Provide the [x, y] coordinate of the cell's center where the given text is located.  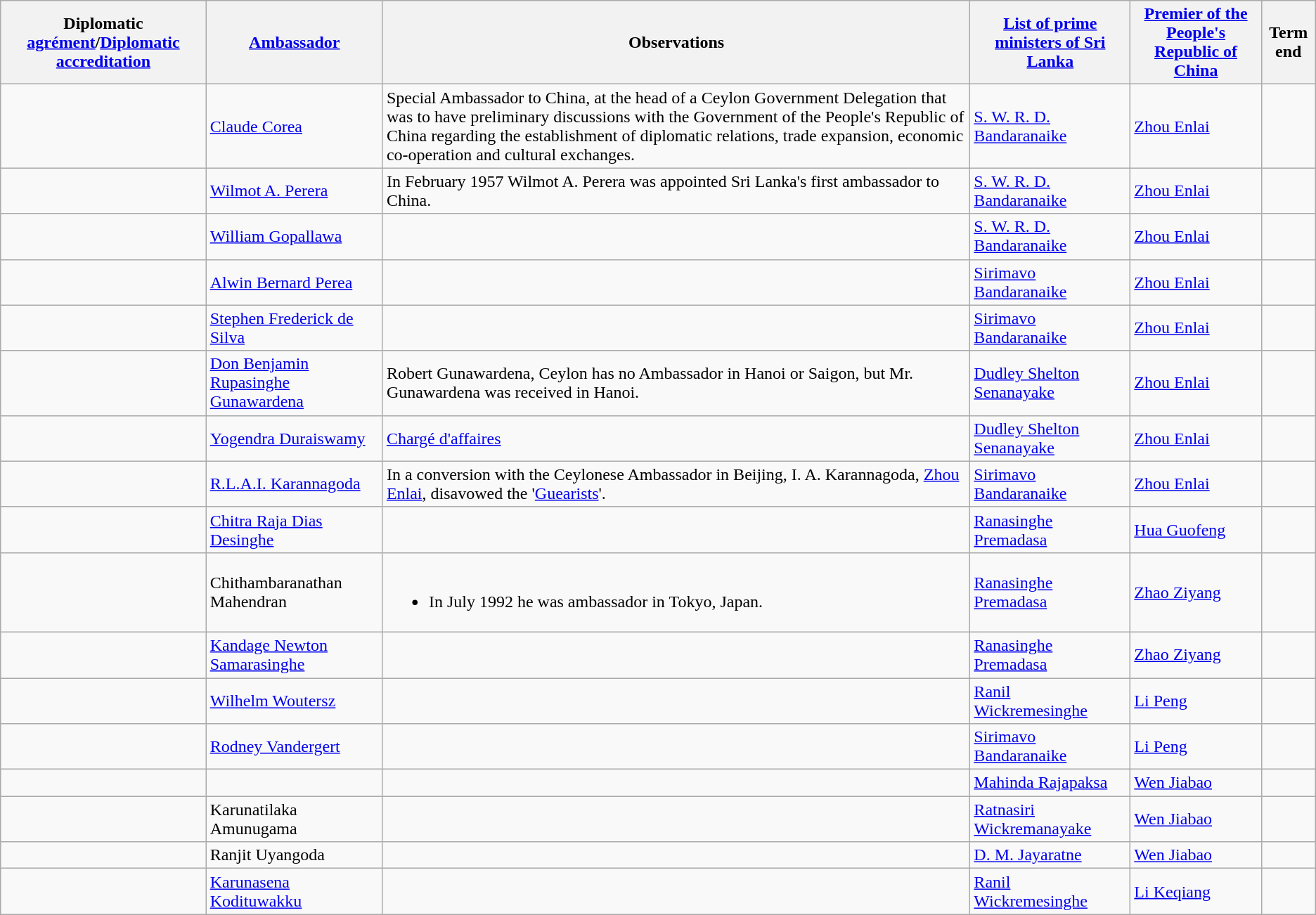
Chithambaranathan Mahendran [294, 592]
Karunasena Kodituwakku [294, 891]
Premier of the People's Republic of China [1196, 42]
Ambassador [294, 42]
D. M. Jayaratne [1050, 855]
Observations [676, 42]
Don Benjamin Rupasinghe Gunawardena [294, 383]
Li Keqiang [1196, 891]
Claude Corea [294, 126]
Ranjit Uyangoda [294, 855]
Stephen Frederick de Silva [294, 327]
List of prime ministers of Sri Lanka [1050, 42]
In February 1957 Wilmot A. Perera was appointed Sri Lanka's first ambassador to China. [676, 191]
Wilmot A. Perera [294, 191]
Yogendra Duraiswamy [294, 439]
R.L.A.I. Karannagoda [294, 484]
Wilhelm Woutersz [294, 700]
Ratnasiri Wickremanayake [1050, 819]
Chitra Raja Dias Desinghe [294, 530]
Alwin Bernard Perea [294, 283]
In July 1992 he was ambassador in Tokyo, Japan. [676, 592]
William Gopallawa [294, 236]
Diplomatic agrément/Diplomatic accreditation [103, 42]
Rodney Vandergert [294, 746]
Chargé d'affaires [676, 439]
Karunatilaka Amunugama [294, 819]
Hua Guofeng [1196, 530]
Term end [1288, 42]
Kandage Newton Samarasinghe [294, 655]
In a conversion with the Ceylonese Ambassador in Beijing, I. A. Karannagoda, Zhou Enlai, disavowed the 'Guearists'. [676, 484]
Robert Gunawardena, Ceylon has no Ambassador in Hanoi or Saigon, but Mr. Gunawardena was received in Hanoi. [676, 383]
Mahinda Rajapaksa [1050, 783]
